Return (X, Y) of the center of cell containing provided text 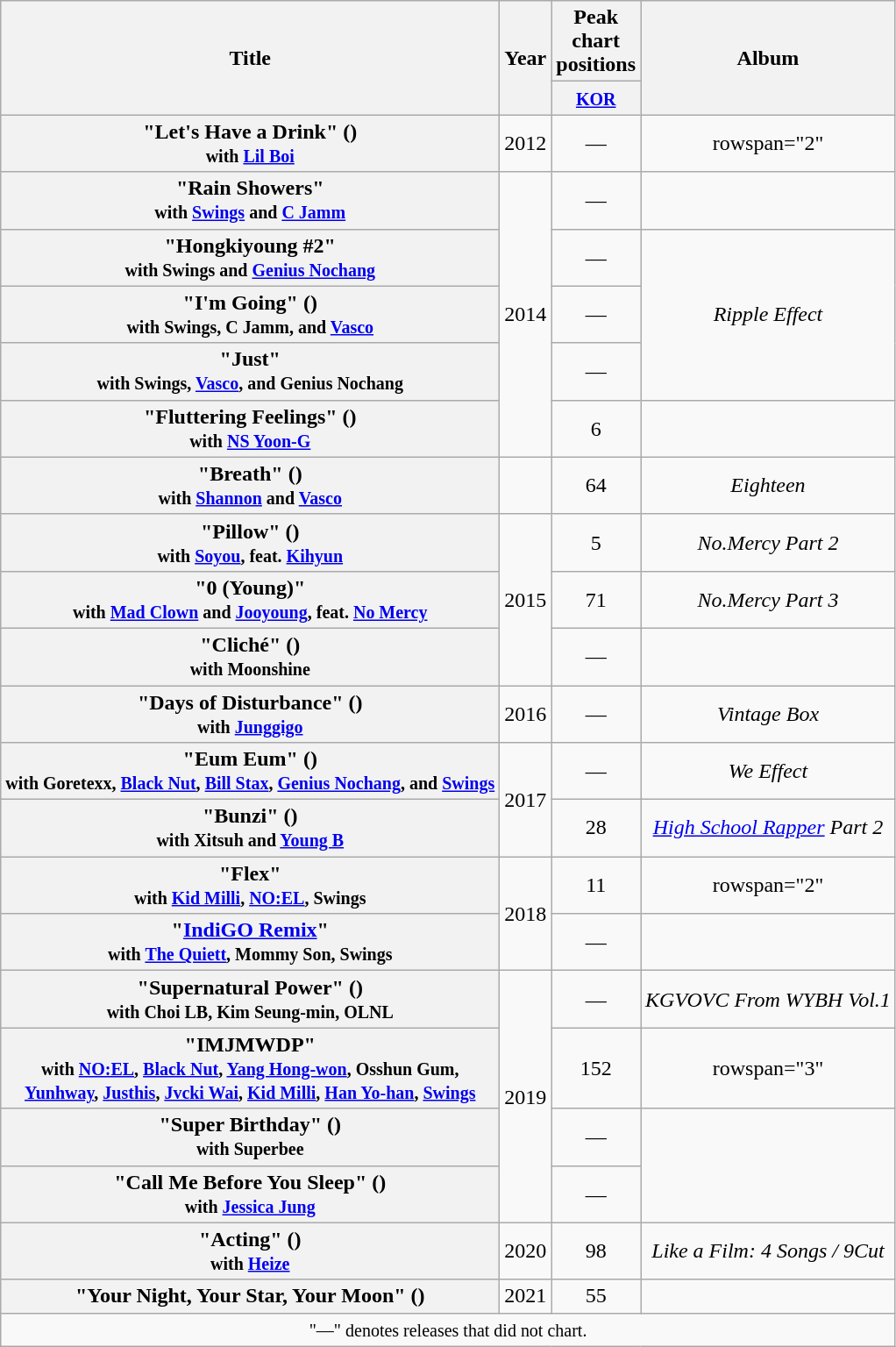
KGVOVC From WYBH Vol.1 (768, 1000)
"Acting" ()with Heize (251, 1251)
"Days of Disturbance" ()with Junggigo (251, 714)
28 (596, 828)
Eighteen (768, 486)
Title (251, 58)
"Breath" ()with Shannon and Vasco (251, 486)
152 (596, 1068)
"Pillow" ()with Soyou, feat. Kihyun (251, 542)
2014 (526, 314)
Vintage Box (768, 714)
"Let's Have a Drink" ()with Lil Boi (251, 144)
5 (596, 542)
"—" denotes releases that did not chart. (449, 1329)
64 (596, 486)
Album (768, 58)
"I'm Going" ()with Swings, C Jamm, and Vasco (251, 314)
No.Mercy Part 2 (768, 542)
Ripple Effect (768, 314)
"Cliché" ()with Moonshine (251, 656)
"Call Me Before You Sleep" ()with Jessica Jung (251, 1194)
2020 (526, 1251)
"Flex"with Kid Milli, NO:EL, Swings (251, 886)
rowspan="3" (768, 1068)
2016 (526, 714)
"Fluttering Feelings" ()with NS Yoon-G (251, 428)
"Super Birthday" ()with Superbee (251, 1137)
2019 (526, 1096)
2012 (526, 144)
55 (596, 1296)
Peak chart positions (596, 41)
"IndiGO Remix"with The Quiett, Mommy Son, Swings (251, 942)
Year (526, 58)
High School Rapper Part 2 (768, 828)
2021 (526, 1296)
KOR (596, 98)
11 (596, 886)
2018 (526, 914)
"0 (Young)"with Mad Clown and Jooyoung, feat. No Mercy (251, 600)
71 (596, 600)
"Bunzi" ()with Xitsuh and Young B (251, 828)
Like a Film: 4 Songs / 9Cut (768, 1251)
"Hongkiyoung #2"with Swings and Genius Nochang (251, 258)
"Just"with Swings, Vasco, and Genius Nochang (251, 372)
"IMJMWDP"with NO:EL, Black Nut, Yang Hong-won, Osshun Gum,Yunhway, Justhis, Jvcki Wai, Kid Milli, Han Yo-han, Swings (251, 1068)
"Your Night, Your Star, Your Moon" () (251, 1296)
No.Mercy Part 3 (768, 600)
2017 (526, 800)
"Eum Eum" ()with Goretexx, Black Nut, Bill Stax, Genius Nochang, and Swings (251, 772)
We Effect (768, 772)
"Supernatural Power" ()with Choi LB, Kim Seung-min, OLNL (251, 1000)
"Rain Showers"with Swings and C Jamm (251, 200)
6 (596, 428)
98 (596, 1251)
2015 (526, 600)
